Return (x, y) of the center of cell containing provided text 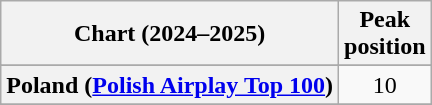
Peakposition (385, 34)
Chart (2024–2025) (170, 34)
10 (385, 85)
Poland (Polish Airplay Top 100) (170, 85)
